Extract the [X, Y] coordinate from the center of the cell holding the provided text.  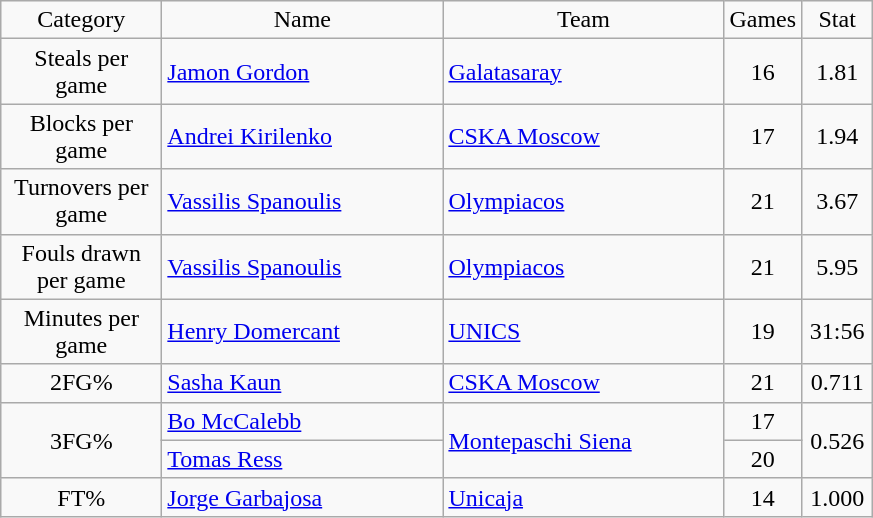
FT% [82, 497]
Steals per game [82, 72]
Fouls drawn per game [82, 266]
0.526 [838, 440]
Turnovers per game [82, 202]
1.000 [838, 497]
Jorge Garbajosa [302, 497]
Minutes per game [82, 332]
Andrei Kirilenko [302, 136]
Name [302, 20]
Jamon Gordon [302, 72]
31:56 [838, 332]
3.67 [838, 202]
Unicaja [584, 497]
2FG% [82, 383]
Team [584, 20]
Blocks per game [82, 136]
1.81 [838, 72]
19 [763, 332]
Henry Domercant [302, 332]
5.95 [838, 266]
Sasha Kaun [302, 383]
16 [763, 72]
20 [763, 459]
Games [763, 20]
1.94 [838, 136]
UNICS [584, 332]
3FG% [82, 440]
Galatasaray [584, 72]
0.711 [838, 383]
Tomas Ress [302, 459]
Montepaschi Siena [584, 440]
Bo McCalebb [302, 421]
Category [82, 20]
14 [763, 497]
Stat [838, 20]
